Determine the (x, y) coordinate at the center of the cell enclosing the given text.  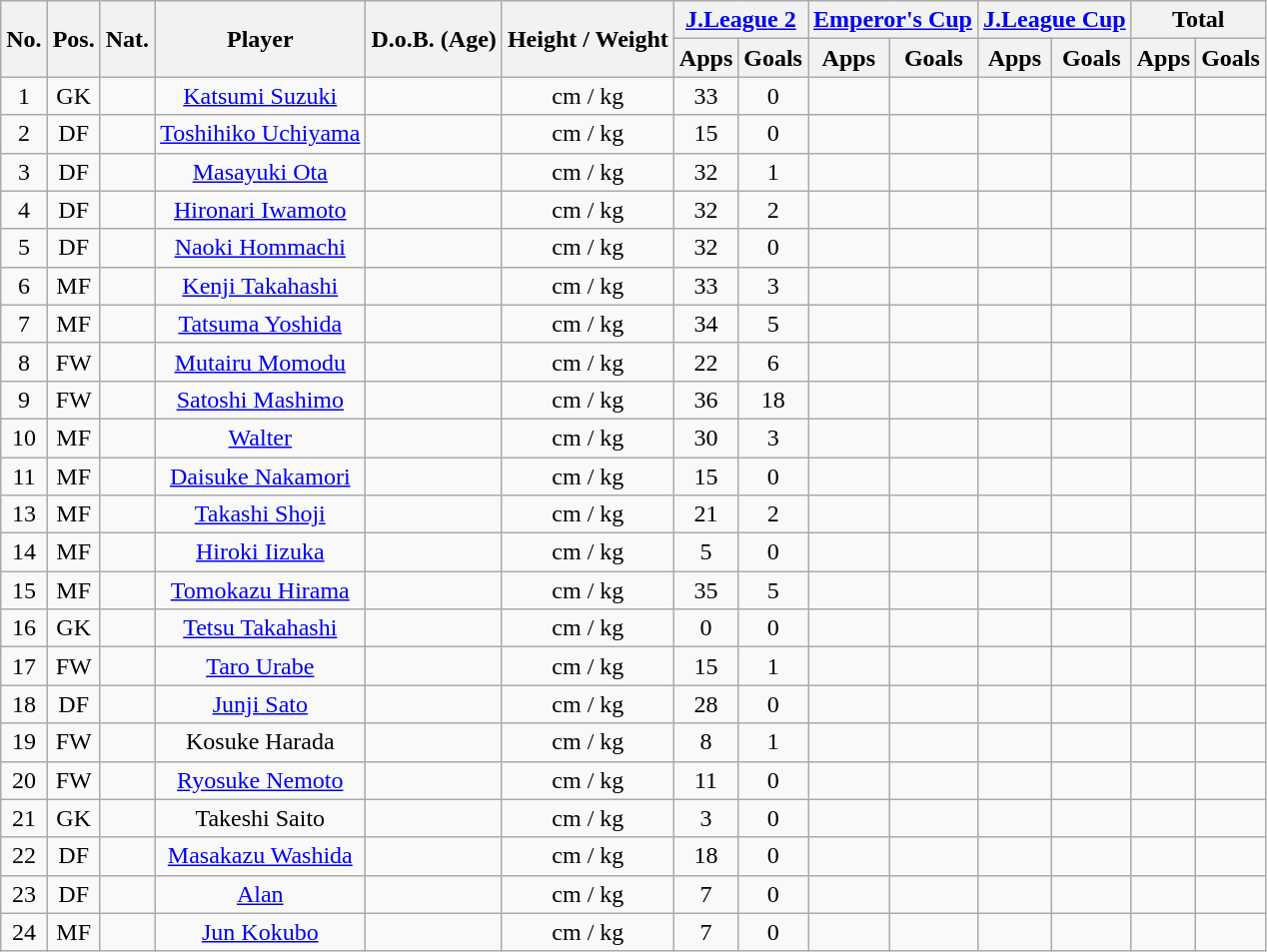
Mutairu Momodu (260, 362)
Ryosuke Nemoto (260, 780)
Naoki Hommachi (260, 248)
Masakazu Washida (260, 856)
35 (705, 590)
Hironari Iwamoto (260, 210)
Emperor's Cup (892, 20)
34 (705, 324)
Katsumi Suzuki (260, 96)
Jun Kokubo (260, 932)
J.League 2 (740, 20)
4 (24, 210)
No. (24, 39)
30 (705, 438)
Tetsu Takahashi (260, 628)
Daisuke Nakamori (260, 476)
Tomokazu Hirama (260, 590)
D.o.B. (Age) (434, 39)
Toshihiko Uchiyama (260, 134)
10 (24, 438)
Tatsuma Yoshida (260, 324)
14 (24, 552)
36 (705, 400)
Kosuke Harada (260, 742)
13 (24, 514)
19 (24, 742)
9 (24, 400)
Total (1198, 20)
Pos. (74, 39)
Takashi Shoji (260, 514)
16 (24, 628)
17 (24, 666)
Alan (260, 894)
20 (24, 780)
28 (705, 704)
Kenji Takahashi (260, 286)
Masayuki Ota (260, 172)
Player (260, 39)
Walter (260, 438)
Nat. (127, 39)
Hiroki Iizuka (260, 552)
Satoshi Mashimo (260, 400)
Height / Weight (588, 39)
23 (24, 894)
24 (24, 932)
J.League Cup (1054, 20)
Takeshi Saito (260, 818)
Junji Sato (260, 704)
Taro Urabe (260, 666)
